Locate the cell with the specified text and output its [x, y] center coordinate. 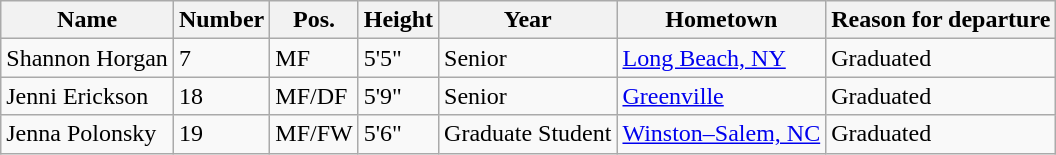
MF [314, 58]
Shannon Horgan [88, 58]
Hometown [722, 20]
Year [528, 20]
18 [221, 96]
Number [221, 20]
19 [221, 134]
7 [221, 58]
Jenni Erickson [88, 96]
Winston–Salem, NC [722, 134]
Pos. [314, 20]
Long Beach, NY [722, 58]
MF/DF [314, 96]
MF/FW [314, 134]
Height [398, 20]
Jenna Polonsky [88, 134]
Graduate Student [528, 134]
5'6" [398, 134]
Greenville [722, 96]
Name [88, 20]
5'9" [398, 96]
Reason for departure [941, 20]
5'5" [398, 58]
